Find where the given text appears and provide that cell's center as (x, y) coordinate. 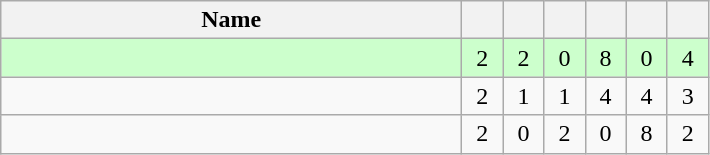
3 (688, 96)
Name (232, 20)
